Detect which cell encompasses the target text, then output its (x, y) center coordinate. 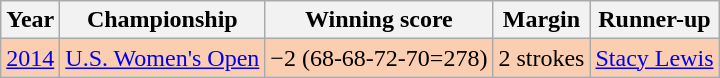
Championship (162, 20)
Year (30, 20)
2014 (30, 58)
U.S. Women's Open (162, 58)
−2 (68-68-72-70=278) (379, 58)
Winning score (379, 20)
Margin (542, 20)
2 strokes (542, 58)
Stacy Lewis (654, 58)
Runner-up (654, 20)
